Locate the cell with the specified text and output its (X, Y) center coordinate. 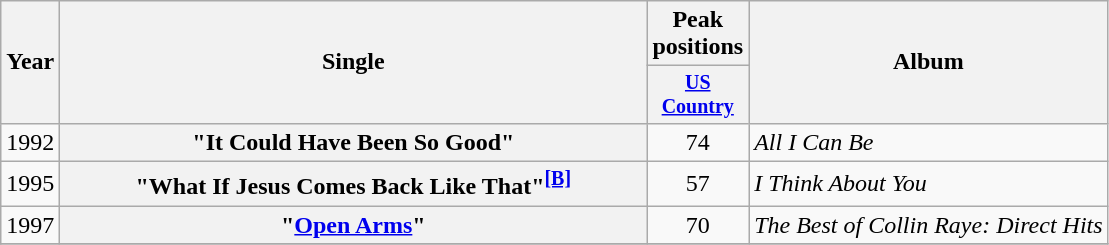
"Open Arms" (354, 225)
US Country (698, 94)
"What If Jesus Comes Back Like That"[B] (354, 184)
1992 (30, 142)
57 (698, 184)
Album (928, 62)
74 (698, 142)
Single (354, 62)
I Think About You (928, 184)
1997 (30, 225)
The Best of Collin Raye: Direct Hits (928, 225)
Peak positions (698, 34)
70 (698, 225)
"It Could Have Been So Good" (354, 142)
Year (30, 62)
All I Can Be (928, 142)
1995 (30, 184)
